Pinpoint the cell where the given text exists, returning its [X, Y] midpoint coordinate. 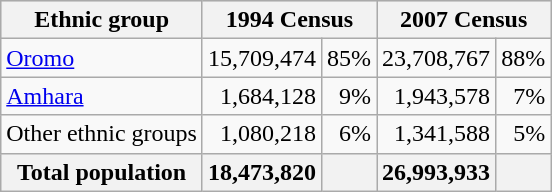
18,473,820 [262, 172]
1,080,218 [262, 134]
85% [348, 58]
Total population [102, 172]
5% [524, 134]
Other ethnic groups [102, 134]
15,709,474 [262, 58]
1994 Census [289, 20]
23,708,767 [436, 58]
26,993,933 [436, 172]
Oromo [102, 58]
Amhara [102, 96]
1,341,588 [436, 134]
2007 Census [464, 20]
6% [348, 134]
9% [348, 96]
7% [524, 96]
Ethnic group [102, 20]
88% [524, 58]
1,684,128 [262, 96]
1,943,578 [436, 96]
